Provide the (x, y) coordinate of the cell's center where the given text is located.  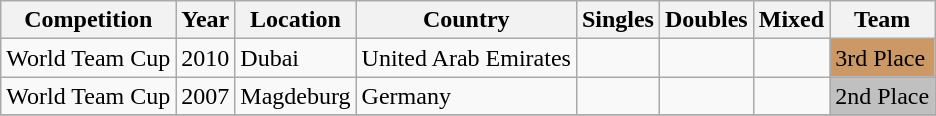
Mixed (791, 20)
Doubles (706, 20)
Magdeburg (296, 96)
Singles (618, 20)
2007 (206, 96)
Germany (466, 96)
Competition (88, 20)
Location (296, 20)
United Arab Emirates (466, 58)
Team (882, 20)
Year (206, 20)
3rd Place (882, 58)
2nd Place (882, 96)
2010 (206, 58)
Country (466, 20)
Dubai (296, 58)
